Locate the cell with the specified text and output its (x, y) center coordinate. 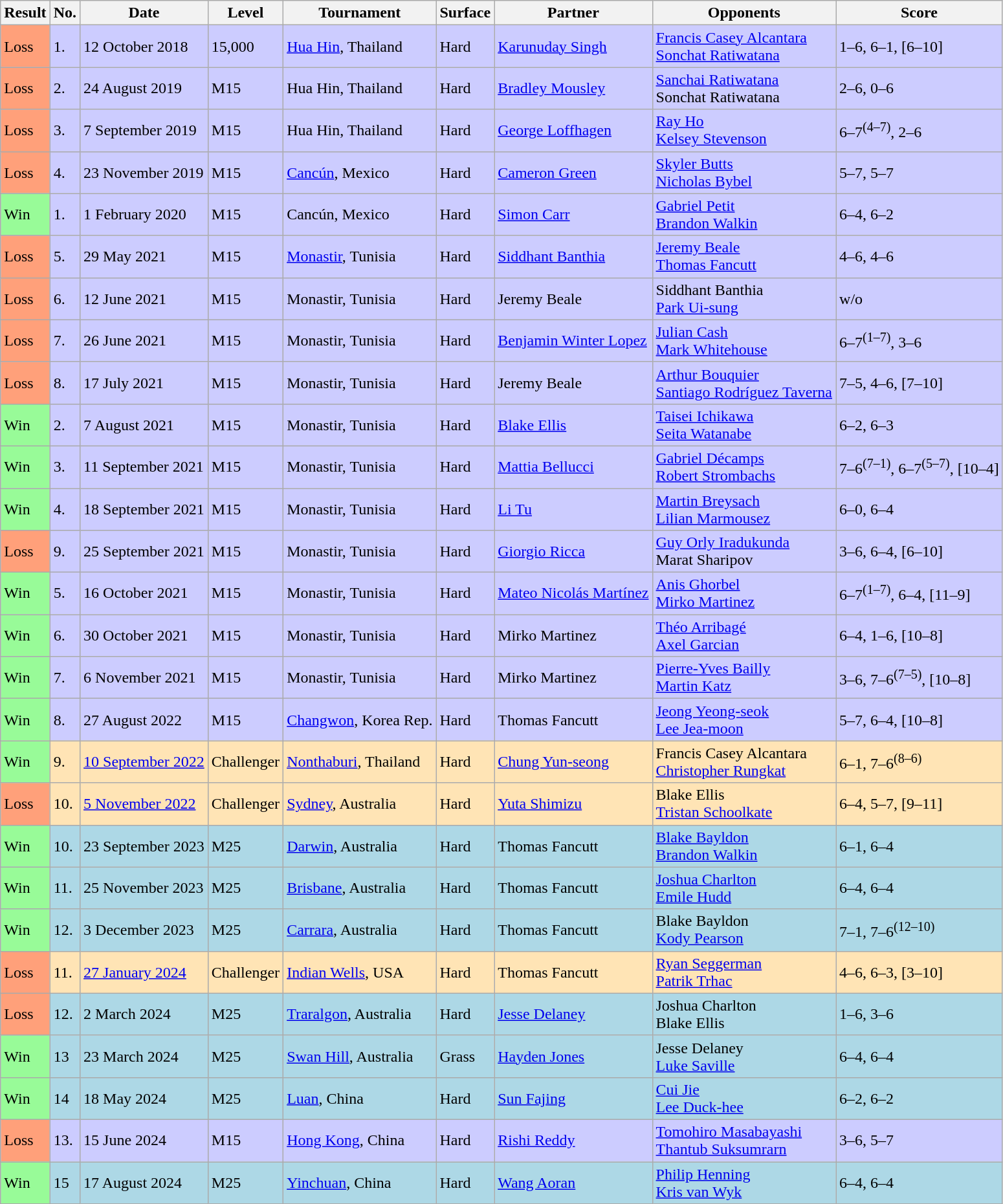
2 March 2024 (144, 1014)
Brisbane, Australia (360, 888)
Joshua Charlton Blake Ellis (744, 1014)
Gabriel Petit Brandon Walkin (744, 215)
Mattia Bellucci (573, 467)
Carrara, Australia (360, 930)
Date (144, 13)
4–6, 6–3, [3–10] (920, 972)
13. (65, 1140)
4–6, 4–6 (920, 256)
Gabriel Décamps Robert Strombachs (744, 467)
3 December 2023 (144, 930)
Sun Fajing (573, 1099)
14 (65, 1099)
Bradley Mousley (573, 88)
Yuta Shimizu (573, 804)
7 August 2021 (144, 424)
Giorgio Ricca (573, 551)
Partner (573, 13)
Mateo Nicolás Martínez (573, 594)
Francis Casey Alcantara Sonchat Ratiwatana (744, 47)
2–6, 0–6 (920, 88)
Luan, China (360, 1099)
3–6, 6–4, [6–10] (920, 551)
Changwon, Korea Rep. (360, 719)
12 October 2018 (144, 47)
Hong Kong, China (360, 1140)
7–6(7–1), 6–7(5–7), [10–4] (920, 467)
27 January 2024 (144, 972)
Opponents (744, 13)
Rishi Reddy (573, 1140)
30 October 2021 (144, 635)
Cameron Green (573, 172)
6 November 2021 (144, 678)
6–0, 6–4 (920, 509)
6–1, 6–4 (920, 846)
Level (245, 13)
Simon Carr (573, 215)
Tomohiro Masabayashi Thantub Suksumrarn (744, 1140)
1 February 2020 (144, 215)
Blake Bayldon Brandon Walkin (744, 846)
18 May 2024 (144, 1099)
Karunuday Singh (573, 47)
Siddhant Banthia Park Ui-sung (744, 299)
Joshua Charlton Emile Hudd (744, 888)
6–7(4–7), 2–6 (920, 131)
25 September 2021 (144, 551)
Guy Orly Iradukunda Marat Sharipov (744, 551)
12 June 2021 (144, 299)
Score (920, 13)
Chung Yun-seong (573, 762)
7 September 2019 (144, 131)
Théo Arribagé Axel Garcian (744, 635)
Philip Henning Kris van Wyk (744, 1183)
Arthur Bouquier Santiago Rodríguez Taverna (744, 383)
Blake Ellis (573, 424)
16 October 2021 (144, 594)
Sanchai Ratiwatana Sonchat Ratiwatana (744, 88)
Francis Casey Alcantara Christopher Rungkat (744, 762)
10 September 2022 (144, 762)
Pierre-Yves Bailly Martin Katz (744, 678)
15 June 2024 (144, 1140)
24 August 2019 (144, 88)
26 June 2021 (144, 340)
6–2, 6–3 (920, 424)
6–2, 6–2 (920, 1099)
Anis Ghorbel Mirko Martinez (744, 594)
5–7, 6–4, [10–8] (920, 719)
Jeong Yeong-seok Lee Jea-moon (744, 719)
Ryan Seggerman Patrik Trhac (744, 972)
Surface (465, 13)
7–5, 4–6, [7–10] (920, 383)
Skyler Butts Nicholas Bybel (744, 172)
6–4, 6–2 (920, 215)
6–1, 7–6(8–6) (920, 762)
15 (65, 1183)
Taisei Ichikawa Seita Watanabe (744, 424)
17 July 2021 (144, 383)
Blake Bayldon Kody Pearson (744, 930)
Traralgon, Australia (360, 1014)
17 August 2024 (144, 1183)
23 November 2019 (144, 172)
7–1, 7–6(12–10) (920, 930)
Siddhant Banthia (573, 256)
Tournament (360, 13)
Martin Breysach Lilian Marmousez (744, 509)
23 September 2023 (144, 846)
Darwin, Australia (360, 846)
Julian Cash Mark Whitehouse (744, 340)
29 May 2021 (144, 256)
1–6, 3–6 (920, 1014)
Sydney, Australia (360, 804)
Result (25, 13)
5–7, 5–7 (920, 172)
Jesse Delaney Luke Saville (744, 1056)
3–6, 7–6(7–5), [10–8] (920, 678)
15,000 (245, 47)
27 August 2022 (144, 719)
3–6, 5–7 (920, 1140)
Blake Ellis Tristan Schoolkate (744, 804)
Swan Hill, Australia (360, 1056)
13 (65, 1056)
Benjamin Winter Lopez (573, 340)
Li Tu (573, 509)
23 March 2024 (144, 1056)
Indian Wells, USA (360, 972)
Wang Aoran (573, 1183)
25 November 2023 (144, 888)
Jeremy Beale Thomas Fancutt (744, 256)
6–4, 1–6, [10–8] (920, 635)
18 September 2021 (144, 509)
1–6, 6–1, [6–10] (920, 47)
Hayden Jones (573, 1056)
No. (65, 13)
Jesse Delaney (573, 1014)
Nonthaburi, Thailand (360, 762)
5 November 2022 (144, 804)
6–4, 5–7, [9–11] (920, 804)
George Loffhagen (573, 131)
Ray Ho Kelsey Stevenson (744, 131)
6–7(1–7), 6–4, [11–9] (920, 594)
11 September 2021 (144, 467)
Grass (465, 1056)
6–7(1–7), 3–6 (920, 340)
Cui Jie Lee Duck-hee (744, 1099)
w/o (920, 299)
Yinchuan, China (360, 1183)
